Capture the cell that displays the provided text and extract its (X, Y) central coordinate. 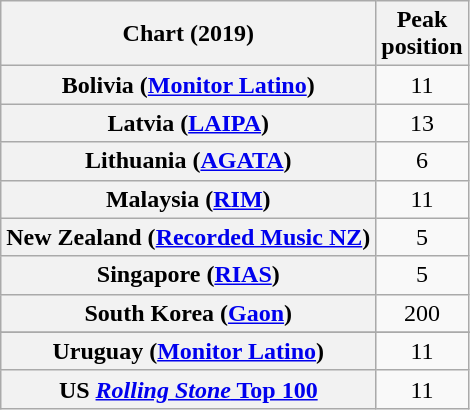
Latvia (LAIPA) (188, 123)
6 (422, 161)
South Korea (Gaon) (188, 313)
Peakposition (422, 34)
New Zealand (Recorded Music NZ) (188, 237)
Bolivia (Monitor Latino) (188, 85)
Singapore (RIAS) (188, 275)
Uruguay (Monitor Latino) (188, 351)
Lithuania (AGATA) (188, 161)
200 (422, 313)
Malaysia (RIM) (188, 199)
13 (422, 123)
Chart (2019) (188, 34)
US Rolling Stone Top 100 (188, 389)
